Return (x, y) of the center of cell containing provided text 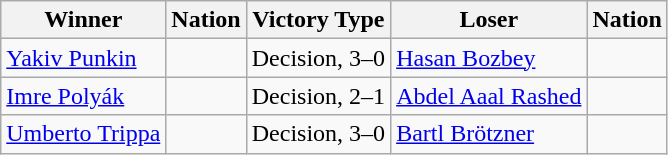
Victory Type (318, 20)
Bartl Brötzner (489, 134)
Winner (84, 20)
Abdel Aaal Rashed (489, 96)
Decision, 2–1 (318, 96)
Loser (489, 20)
Umberto Trippa (84, 134)
Imre Polyák (84, 96)
Yakiv Punkin (84, 58)
Hasan Bozbey (489, 58)
